For the text-containing cell, return its midpoint in [x, y] coordinate format. 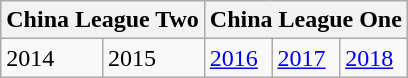
2017 [306, 58]
2016 [238, 58]
China League One [306, 20]
2015 [154, 58]
2018 [374, 58]
2014 [52, 58]
China League Two [103, 20]
